Return [X, Y] of the center of cell containing provided text 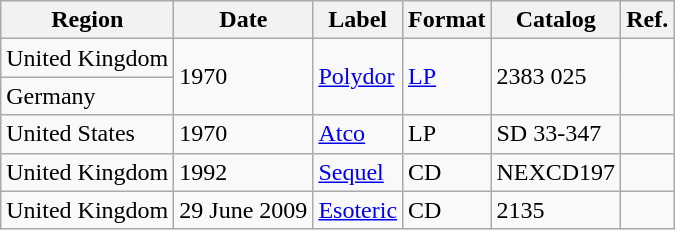
Label [358, 20]
Germany [88, 96]
Sequel [358, 172]
NEXCD197 [556, 172]
SD 33-347 [556, 134]
Format [447, 20]
1992 [244, 172]
29 June 2009 [244, 210]
United States [88, 134]
Esoteric [358, 210]
Date [244, 20]
Ref. [648, 20]
Atco [358, 134]
Polydor [358, 77]
Region [88, 20]
2135 [556, 210]
2383 025 [556, 77]
Catalog [556, 20]
